Search for the cell housing the specified text and yield its [x, y] center coordinate. 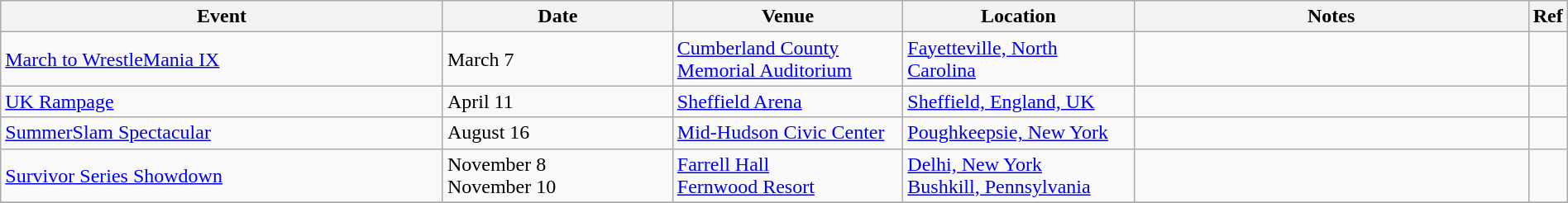
Delhi, New YorkBushkill, Pennsylvania [1019, 175]
Notes [1331, 17]
Sheffield, England, UK [1019, 101]
Cumberland County Memorial Auditorium [787, 59]
Venue [787, 17]
Farrell HallFernwood Resort [787, 175]
Fayetteville, North Carolina [1019, 59]
Poughkeepsie, New York [1019, 133]
Event [222, 17]
Ref [1548, 17]
August 16 [557, 133]
March to WrestleMania IX [222, 59]
April 11 [557, 101]
Date [557, 17]
Location [1019, 17]
SummerSlam Spectacular [222, 133]
March 7 [557, 59]
Mid-Hudson Civic Center [787, 133]
Sheffield Arena [787, 101]
November 8November 10 [557, 175]
Survivor Series Showdown [222, 175]
UK Rampage [222, 101]
